Detect which cell encompasses the target text, then output its [x, y] center coordinate. 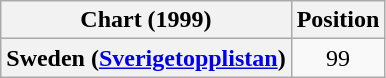
Chart (1999) [146, 20]
Position [338, 20]
Sweden (Sverigetopplistan) [146, 58]
99 [338, 58]
